Return the (x, y) coordinate for the center point of the cell that contains the specified text.  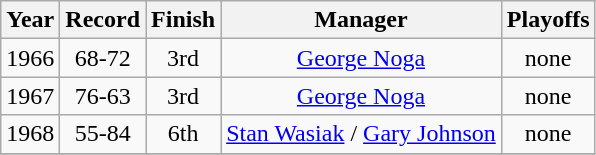
1966 (30, 58)
Stan Wasiak / Gary Johnson (362, 134)
1967 (30, 96)
55-84 (103, 134)
68-72 (103, 58)
Playoffs (548, 20)
Finish (184, 20)
76-63 (103, 96)
Year (30, 20)
Record (103, 20)
Manager (362, 20)
1968 (30, 134)
6th (184, 134)
